Find where the given text appears and provide that cell's center as (X, Y) coordinate. 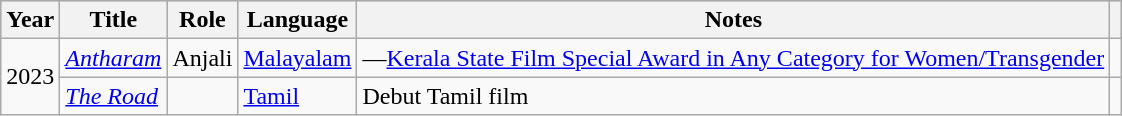
Debut Tamil film (734, 96)
—Kerala State Film Special Award in Any Category for Women/Transgender (734, 58)
The Road (114, 96)
Year (30, 20)
2023 (30, 77)
Role (202, 20)
Anjali (202, 58)
Tamil (298, 96)
Title (114, 20)
Malayalam (298, 58)
Antharam (114, 58)
Language (298, 20)
Notes (734, 20)
